Provide the (X, Y) coordinate of the cell's center where the given text is located.  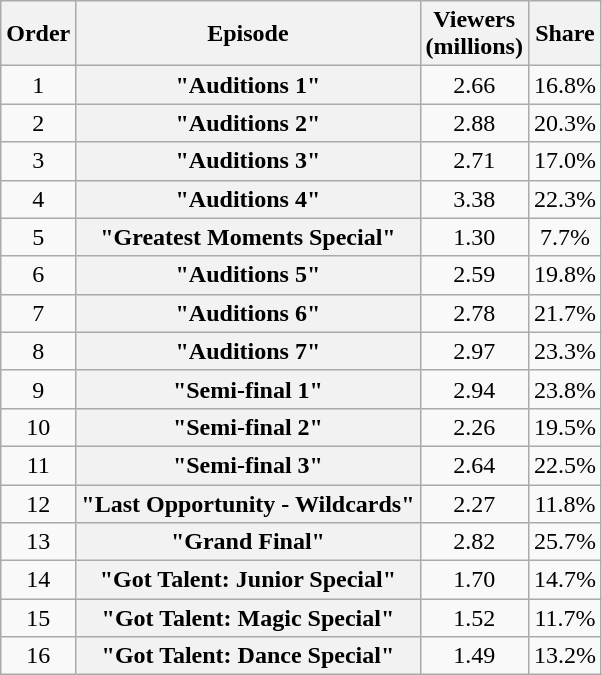
1.30 (474, 237)
11 (38, 465)
"Auditions 6" (248, 313)
13 (38, 542)
22.5% (564, 465)
"Semi-final 2" (248, 427)
Viewers(millions) (474, 34)
"Auditions 4" (248, 199)
7.7% (564, 237)
20.3% (564, 123)
14.7% (564, 580)
23.8% (564, 389)
17.0% (564, 161)
6 (38, 275)
23.3% (564, 351)
1.49 (474, 656)
2.78 (474, 313)
8 (38, 351)
2.66 (474, 85)
11.7% (564, 618)
2.94 (474, 389)
1 (38, 85)
2 (38, 123)
"Grand Final" (248, 542)
7 (38, 313)
16.8% (564, 85)
"Auditions 1" (248, 85)
22.3% (564, 199)
15 (38, 618)
2.64 (474, 465)
25.7% (564, 542)
"Last Opportunity - Wildcards" (248, 503)
11.8% (564, 503)
"Got Talent: Dance Special" (248, 656)
Share (564, 34)
12 (38, 503)
1.70 (474, 580)
Order (38, 34)
14 (38, 580)
19.5% (564, 427)
19.8% (564, 275)
"Auditions 3" (248, 161)
2.59 (474, 275)
3.38 (474, 199)
1.52 (474, 618)
5 (38, 237)
3 (38, 161)
"Auditions 2" (248, 123)
2.71 (474, 161)
"Auditions 7" (248, 351)
4 (38, 199)
21.7% (564, 313)
2.26 (474, 427)
2.97 (474, 351)
10 (38, 427)
"Got Talent: Junior Special" (248, 580)
16 (38, 656)
2.82 (474, 542)
Episode (248, 34)
"Got Talent: Magic Special" (248, 618)
"Semi-final 1" (248, 389)
13.2% (564, 656)
9 (38, 389)
2.27 (474, 503)
"Greatest Moments Special" (248, 237)
2.88 (474, 123)
"Auditions 5" (248, 275)
"Semi-final 3" (248, 465)
